Pinpoint the cell where the given text exists, returning its [x, y] midpoint coordinate. 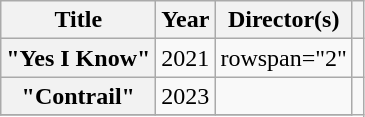
2021 [186, 58]
rowspan="2" [284, 58]
"Contrail" [78, 96]
2023 [186, 96]
Title [78, 20]
Director(s) [284, 20]
Year [186, 20]
"Yes I Know" [78, 58]
